Find where the given text appears and provide that cell's center as (X, Y) coordinate. 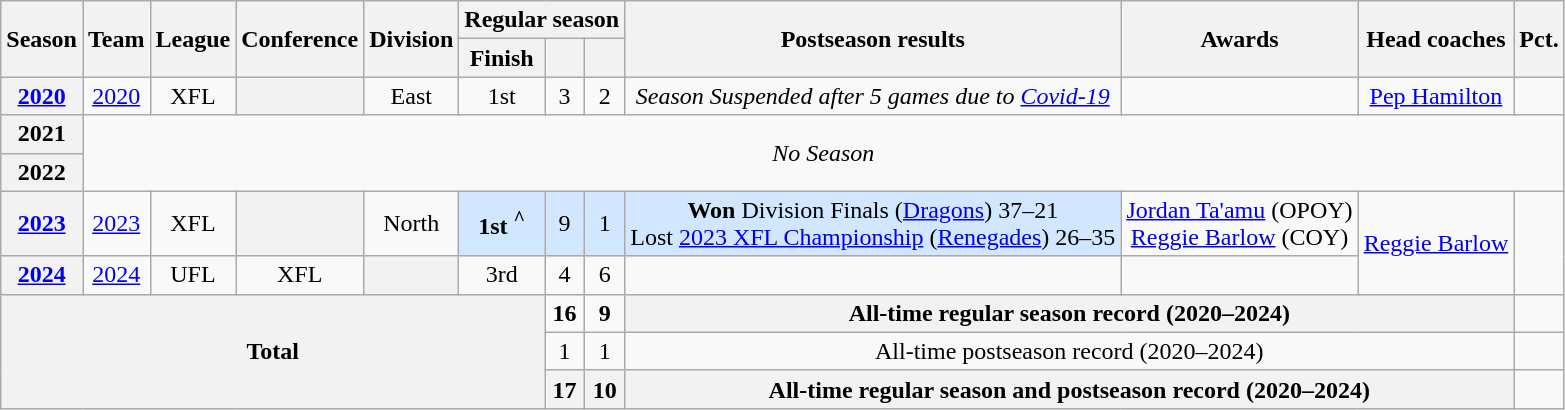
2022 (42, 172)
All-time regular season and postseason record (2020–2024) (1070, 389)
North (412, 224)
Head coaches (1436, 39)
6 (605, 275)
Reggie Barlow (1436, 242)
10 (605, 389)
East (412, 96)
League (193, 39)
Total (273, 351)
UFL (193, 275)
Won Division Finals (Dragons) 37–21 Lost 2023 XFL Championship (Renegades) 26–35 (873, 224)
No Season (823, 153)
Jordan Ta'amu (OPOY)Reggie Barlow (COY) (1240, 224)
3rd (502, 275)
Pct. (1539, 39)
1st (502, 96)
1st ^ (502, 224)
Season Suspended after 5 games due to Covid-19 (873, 96)
2 (605, 96)
Season (42, 39)
3 (565, 96)
Awards (1240, 39)
16 (565, 313)
All-time postseason record (2020–2024) (1070, 351)
All-time regular season record (2020–2024) (1070, 313)
Conference (300, 39)
2021 (42, 134)
Finish (502, 58)
Team (116, 39)
Division (412, 39)
Postseason results (873, 39)
Regular season (542, 20)
17 (565, 389)
4 (565, 275)
Pep Hamilton (1436, 96)
